For the text-containing cell, return its midpoint in [x, y] coordinate format. 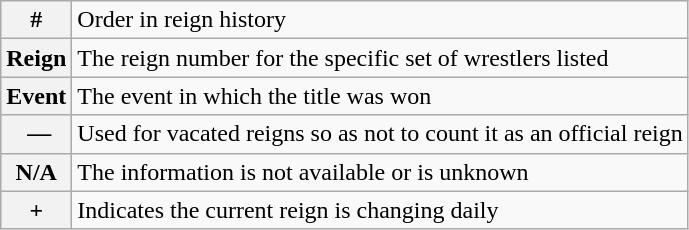
— [36, 134]
Indicates the current reign is changing daily [380, 210]
The information is not available or is unknown [380, 172]
Event [36, 96]
Reign [36, 58]
N/A [36, 172]
The reign number for the specific set of wrestlers listed [380, 58]
+ [36, 210]
# [36, 20]
The event in which the title was won [380, 96]
Used for vacated reigns so as not to count it as an official reign [380, 134]
Order in reign history [380, 20]
